Provide the [x, y] coordinate of the cell's center where the given text is located.  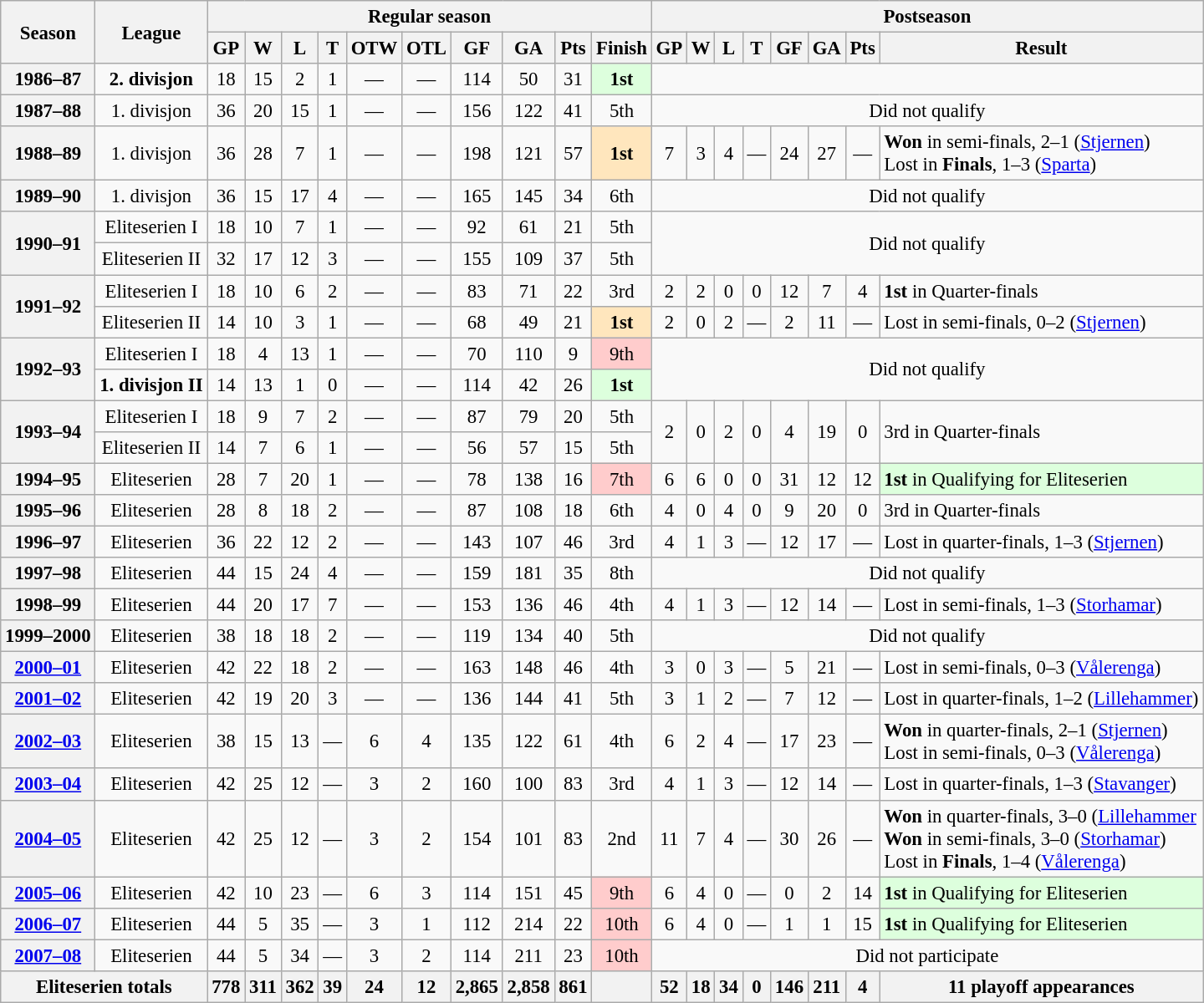
119 [477, 636]
138 [528, 479]
78 [477, 479]
Won in semi-finals, 2–1 (Stjernen)Lost in Finals, 1–3 (Sparta) [1042, 154]
Lost in semi-finals, 0–2 (Stjernen) [1042, 322]
110 [528, 354]
165 [477, 196]
159 [477, 573]
92 [477, 228]
1996–97 [48, 542]
1999–2000 [48, 636]
2007–08 [48, 955]
2002–03 [48, 742]
1997–98 [48, 573]
1986–87 [48, 79]
362 [299, 987]
Result [1042, 48]
311 [263, 987]
2005–06 [48, 893]
151 [528, 893]
52 [669, 987]
49 [528, 322]
71 [528, 291]
100 [528, 785]
181 [528, 573]
1988–89 [48, 154]
1. divisjon II [151, 384]
2nd [622, 838]
155 [477, 259]
1989–90 [48, 196]
101 [528, 838]
143 [477, 542]
Lost in quarter-finals, 1–3 (Stjernen) [1042, 542]
2000–01 [48, 668]
107 [528, 542]
Lost in semi-finals, 1–3 (Storhamar) [1042, 605]
70 [477, 354]
2,858 [528, 987]
1993–94 [48, 431]
2006–07 [48, 924]
1995–96 [48, 511]
Lost in quarter-finals, 1–3 (Stavanger) [1042, 785]
Eliteserien totals [104, 987]
27 [826, 154]
OTW [374, 48]
50 [528, 79]
2004–05 [48, 838]
Lost in semi-finals, 0–3 (Vålerenga) [1042, 668]
11 playoff appearances [1042, 987]
109 [528, 259]
1992–93 [48, 369]
1991–92 [48, 306]
1994–95 [48, 479]
8th [622, 573]
79 [528, 416]
778 [226, 987]
Finish [622, 48]
108 [528, 511]
2001–02 [48, 699]
148 [528, 668]
2. divisjon [151, 79]
OTL [426, 48]
16 [574, 479]
1998–99 [48, 605]
144 [528, 699]
163 [477, 668]
39 [333, 987]
861 [574, 987]
1987–88 [48, 111]
160 [477, 785]
Lost in quarter-finals, 1–2 (Lillehammer) [1042, 699]
Did not participate [926, 955]
7th [622, 479]
145 [528, 196]
1990–91 [48, 244]
2003–04 [48, 785]
40 [574, 636]
45 [574, 893]
Season [48, 32]
League [151, 32]
Postseason [926, 17]
Won in quarter-finals, 2–1 (Stjernen)Lost in semi-finals, 0–3 (Vålerenga) [1042, 742]
2,865 [477, 987]
8 [263, 511]
135 [477, 742]
121 [528, 154]
Won in quarter-finals, 3–0 (LillehammerWon in semi-finals, 3–0 (Storhamar)Lost in Finals, 1–4 (Vålerenga) [1042, 838]
198 [477, 154]
112 [477, 924]
154 [477, 838]
156 [477, 111]
32 [226, 259]
Regular season [430, 17]
134 [528, 636]
68 [477, 322]
30 [789, 838]
1st in Quarter-finals [1042, 291]
214 [528, 924]
153 [477, 605]
56 [477, 448]
37 [574, 259]
146 [789, 987]
